Return [X, Y] of the center of cell containing provided text 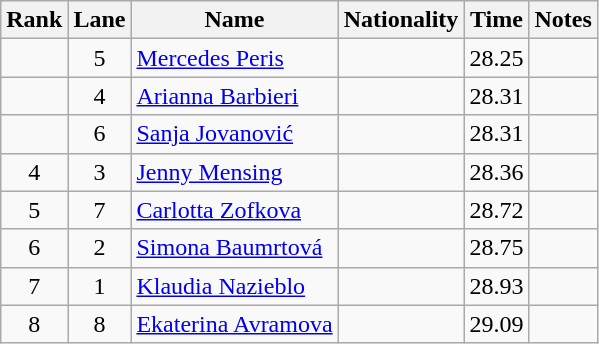
Klaudia Nazieblo [234, 286]
28.36 [496, 172]
29.09 [496, 324]
Sanja Jovanović [234, 134]
1 [100, 286]
3 [100, 172]
Name [234, 20]
Arianna Barbieri [234, 96]
28.75 [496, 248]
Lane [100, 20]
2 [100, 248]
Ekaterina Avramova [234, 324]
28.93 [496, 286]
Time [496, 20]
Rank [34, 20]
Mercedes Peris [234, 58]
Nationality [401, 20]
Simona Baumrtová [234, 248]
Carlotta Zofkova [234, 210]
Jenny Mensing [234, 172]
Notes [563, 20]
28.25 [496, 58]
28.72 [496, 210]
